Find where the given text appears and provide that cell's center as [x, y] coordinate. 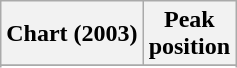
Chart (2003) [72, 34]
Peakposition [189, 34]
